Provide the [x, y] coordinate of the cell's center where the given text is located.  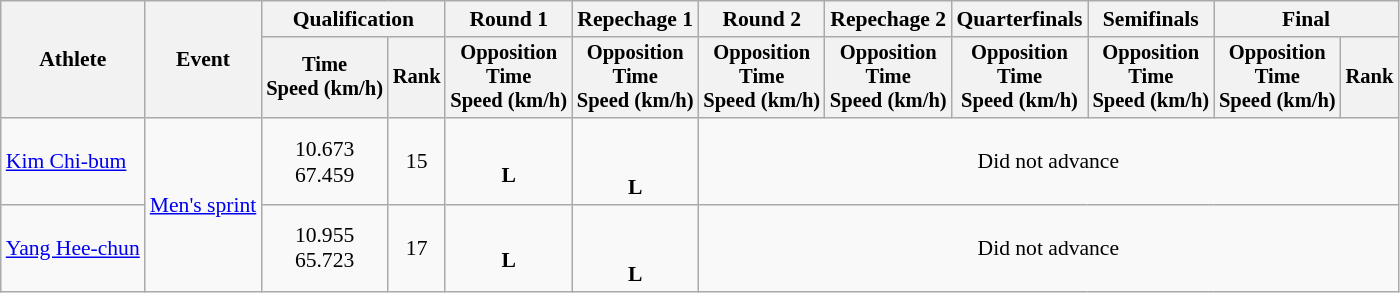
17 [417, 248]
10.95565.723 [324, 248]
Qualification [353, 19]
Semifinals [1152, 19]
Final [1306, 19]
TimeSpeed (km/h) [324, 78]
Athlete [73, 60]
Men's sprint [204, 204]
10.67367.459 [324, 162]
Yang Hee-chun [73, 248]
Quarterfinals [1019, 19]
Repechage 1 [636, 19]
Round 2 [762, 19]
Kim Chi-bum [73, 162]
Round 1 [508, 19]
Repechage 2 [888, 19]
Event [204, 60]
15 [417, 162]
